Locate the cell with the specified text and output its (X, Y) center coordinate. 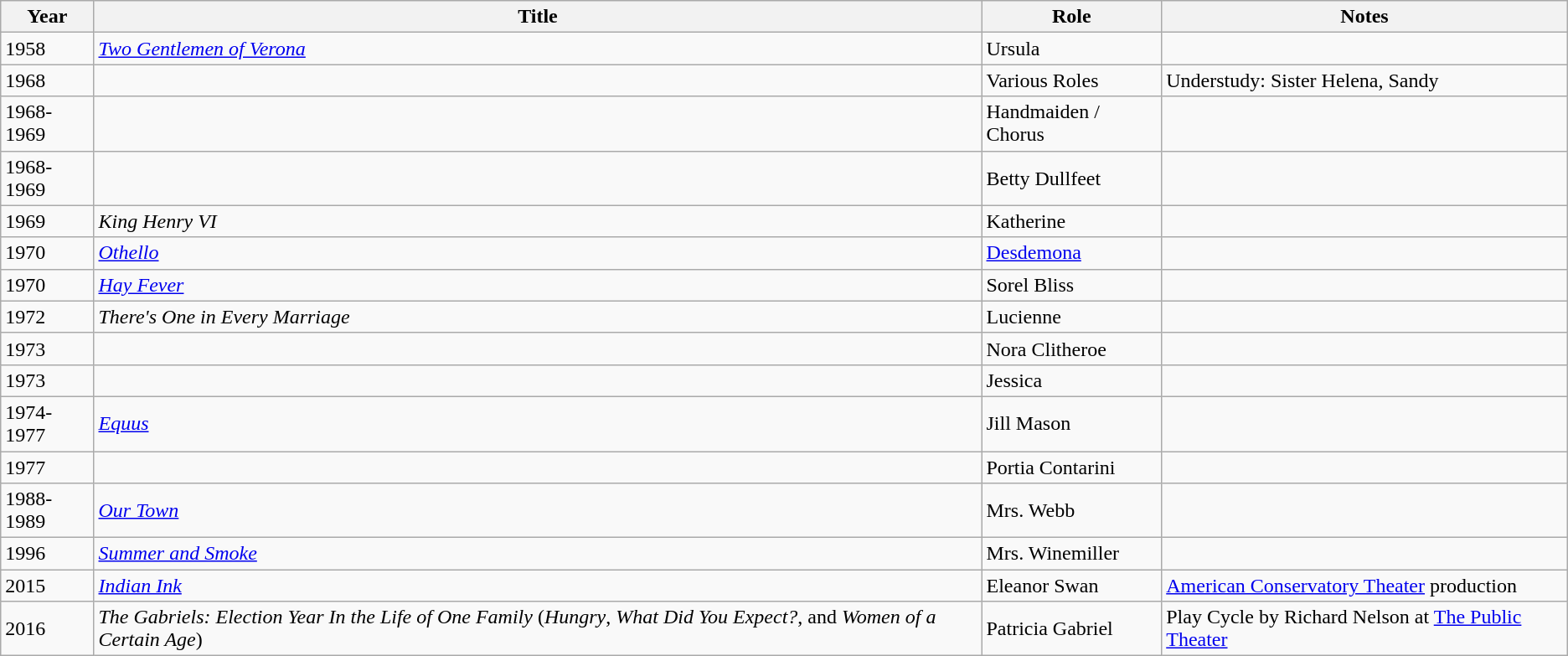
1977 (47, 467)
Desdemona (1072, 253)
Lucienne (1072, 317)
Play Cycle by Richard Nelson at The Public Theater (1365, 628)
Eleanor Swan (1072, 586)
Hay Fever (538, 285)
Ursula (1072, 49)
1972 (47, 317)
Portia Contarini (1072, 467)
1974-1977 (47, 424)
Jessica (1072, 380)
Jill Mason (1072, 424)
Understudy: Sister Helena, Sandy (1365, 80)
2015 (47, 586)
1958 (47, 49)
2016 (47, 628)
Nora Clitheroe (1072, 349)
Equus (538, 424)
Title (538, 17)
American Conservatory Theater production (1365, 586)
Summer and Smoke (538, 554)
Our Town (538, 511)
Two Gentlemen of Verona (538, 49)
The Gabriels: Election Year In the Life of One Family (Hungry, What Did You Expect?, and Women of a Certain Age) (538, 628)
Handmaiden / Chorus (1072, 124)
Various Roles (1072, 80)
Katherine (1072, 221)
Betty Dullfeet (1072, 178)
1969 (47, 221)
1988-1989 (47, 511)
Othello (538, 253)
Indian Ink (538, 586)
There's One in Every Marriage (538, 317)
Role (1072, 17)
Mrs. Winemiller (1072, 554)
Sorel Bliss (1072, 285)
Notes (1365, 17)
Year (47, 17)
King Henry VI (538, 221)
1968 (47, 80)
Mrs. Webb (1072, 511)
1996 (47, 554)
Patricia Gabriel (1072, 628)
